Return the (X, Y) coordinate for the center point of the cell that contains the specified text.  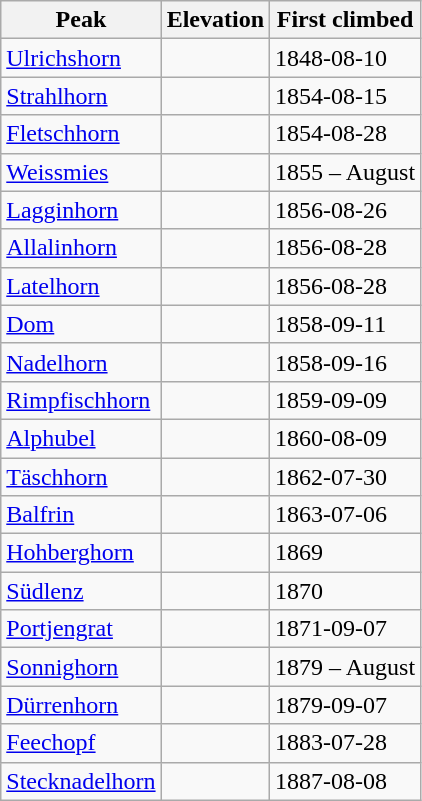
Strahlhorn (81, 96)
Balfrin (81, 515)
Fletschhorn (81, 134)
Peak (81, 20)
1870 (346, 591)
Nadelhorn (81, 362)
Täschhorn (81, 477)
Allalinhorn (81, 248)
1856-08-26 (346, 210)
Feechopf (81, 743)
1854-08-15 (346, 96)
Weissmies (81, 172)
1855 – August (346, 172)
1869 (346, 553)
1854-08-28 (346, 134)
1862-07-30 (346, 477)
1848-08-10 (346, 58)
Lagginhorn (81, 210)
Sonnighorn (81, 667)
1879 – August (346, 667)
1858-09-11 (346, 324)
1859-09-09 (346, 400)
1883-07-28 (346, 743)
Rimpfischhorn (81, 400)
Dürrenhorn (81, 705)
Alphubel (81, 438)
Dom (81, 324)
1871-09-07 (346, 629)
1860-08-09 (346, 438)
1879-09-07 (346, 705)
Ulrichshorn (81, 58)
Elevation (215, 20)
1887-08-08 (346, 781)
Portjengrat (81, 629)
1858-09-16 (346, 362)
Südlenz (81, 591)
First climbed (346, 20)
Latelhorn (81, 286)
Hohberghorn (81, 553)
Stecknadelhorn (81, 781)
1863-07-06 (346, 515)
